Provide the [x, y] coordinate of the cell's center where the given text is located.  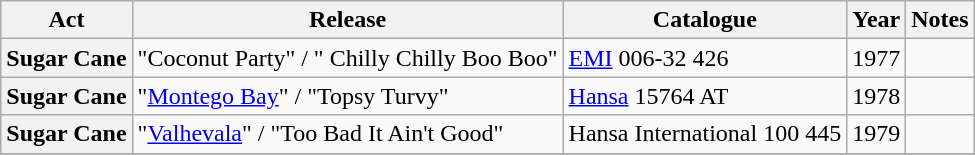
EMI 006-32 426 [705, 58]
1979 [876, 134]
Notes [940, 20]
Release [348, 20]
1977 [876, 58]
Year [876, 20]
Hansa 15764 AT [705, 96]
"Valhevala" / "Too Bad It Ain't Good" [348, 134]
"Coconut Party" / " Chilly Chilly Boo Boo" [348, 58]
Catalogue [705, 20]
Hansa International 100 445 [705, 134]
"Montego Bay" / "Topsy Turvy" [348, 96]
1978 [876, 96]
Act [66, 20]
